Return the [X, Y] coordinate for the center point of the cell that contains the specified text.  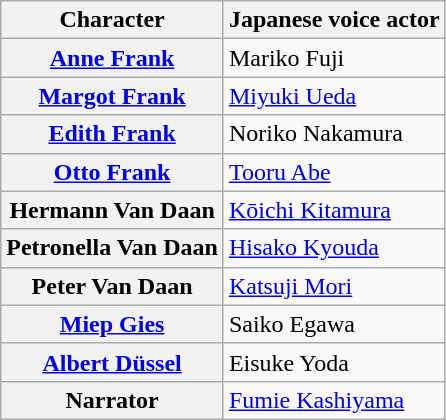
Hisako Kyouda [334, 248]
Noriko Nakamura [334, 134]
Kōichi Kitamura [334, 210]
Edith Frank [112, 134]
Otto Frank [112, 172]
Albert Düssel [112, 362]
Narrator [112, 400]
Miyuki Ueda [334, 96]
Hermann Van Daan [112, 210]
Peter Van Daan [112, 286]
Anne Frank [112, 58]
Japanese voice actor [334, 20]
Miep Gies [112, 324]
Fumie Kashiyama [334, 400]
Petronella Van Daan [112, 248]
Character [112, 20]
Eisuke Yoda [334, 362]
Tooru Abe [334, 172]
Saiko Egawa [334, 324]
Katsuji Mori [334, 286]
Mariko Fuji [334, 58]
Margot Frank [112, 96]
